Scan for the cell matching the given text and deliver its [x, y] coordinate at center. 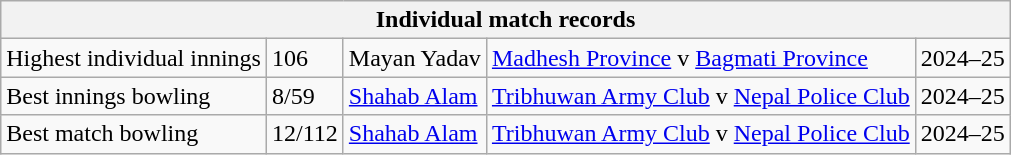
Individual match records [506, 20]
Highest individual innings [134, 58]
Mayan Yadav [414, 58]
106 [304, 58]
12/112 [304, 134]
Best innings bowling [134, 96]
Madhesh Province v Bagmati Province [700, 58]
Best match bowling [134, 134]
8/59 [304, 96]
